Return [X, Y] of the center of cell containing provided text 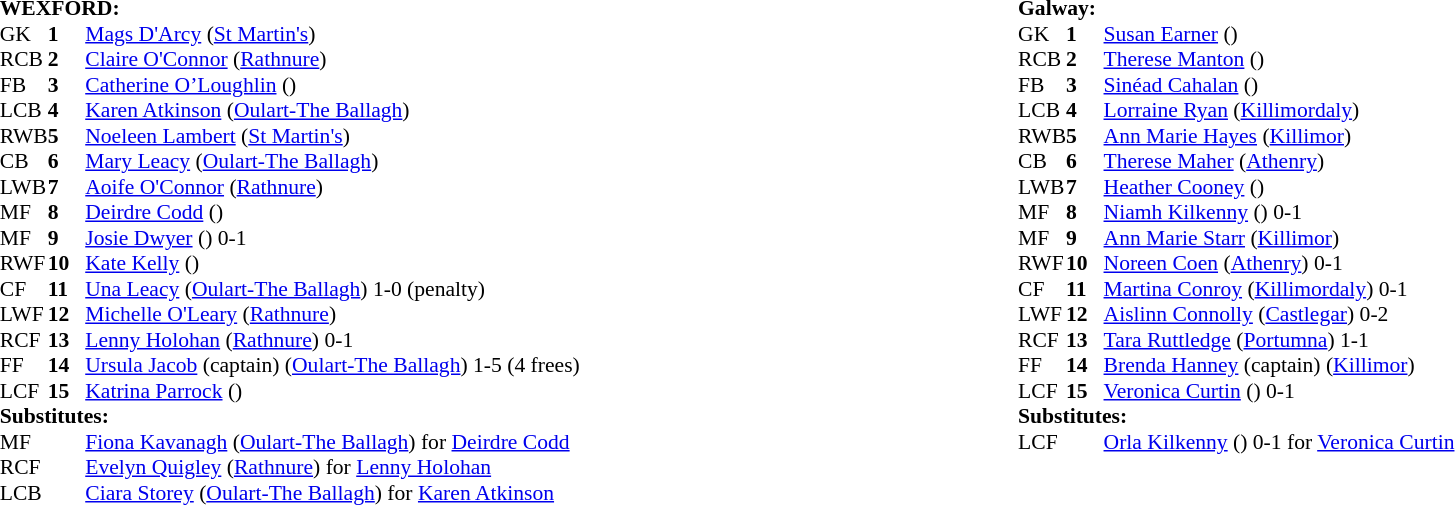
Claire O'Connor (Rathnure) [332, 59]
Orla Kilkenny () 0-1 for Veronica Curtin [1280, 442]
Ann Marie Starr (Killimor) [1280, 238]
Karen Atkinson (Oulart-The Ballagh) [332, 111]
Fiona Kavanagh (Oulart-The Ballagh) for Deirdre Codd [332, 442]
Therese Maher (Athenry) [1280, 161]
Sinéad Cahalan () [1280, 85]
Ursula Jacob (captain) (Oulart-The Ballagh) 1-5 (4 frees) [332, 365]
Mags D'Arcy (St Martin's) [332, 34]
Evelyn Quigley (Rathnure) for Lenny Holohan [332, 467]
Lorraine Ryan (Killimordaly) [1280, 111]
Katrina Parrock () [332, 391]
Brenda Hanney (captain) (Killimor) [1280, 365]
Catherine O’Loughlin () [332, 85]
Josie Dwyer () 0-1 [332, 238]
Lenny Holohan (Rathnure) 0-1 [332, 340]
Ann Marie Hayes (Killimor) [1280, 136]
Noeleen Lambert (St Martin's) [332, 136]
Aoife O'Connor (Rathnure) [332, 187]
Kate Kelly () [332, 263]
Michelle O'Leary (Rathnure) [332, 315]
Susan Earner () [1280, 34]
Mary Leacy (Oulart-The Ballagh) [332, 161]
Noreen Coen (Athenry) 0-1 [1280, 263]
Therese Manton () [1280, 59]
Veronica Curtin () 0-1 [1280, 391]
Tara Ruttledge (Portumna) 1-1 [1280, 340]
Aislinn Connolly (Castlegar) 0-2 [1280, 315]
Martina Conroy (Killimordaly) 0-1 [1280, 289]
Niamh Kilkenny () 0-1 [1280, 213]
Heather Cooney () [1280, 187]
Una Leacy (Oulart-The Ballagh) 1-0 (penalty) [332, 289]
Deirdre Codd () [332, 213]
